Output the (x, y) coordinate of the center of the cell containing the given text.  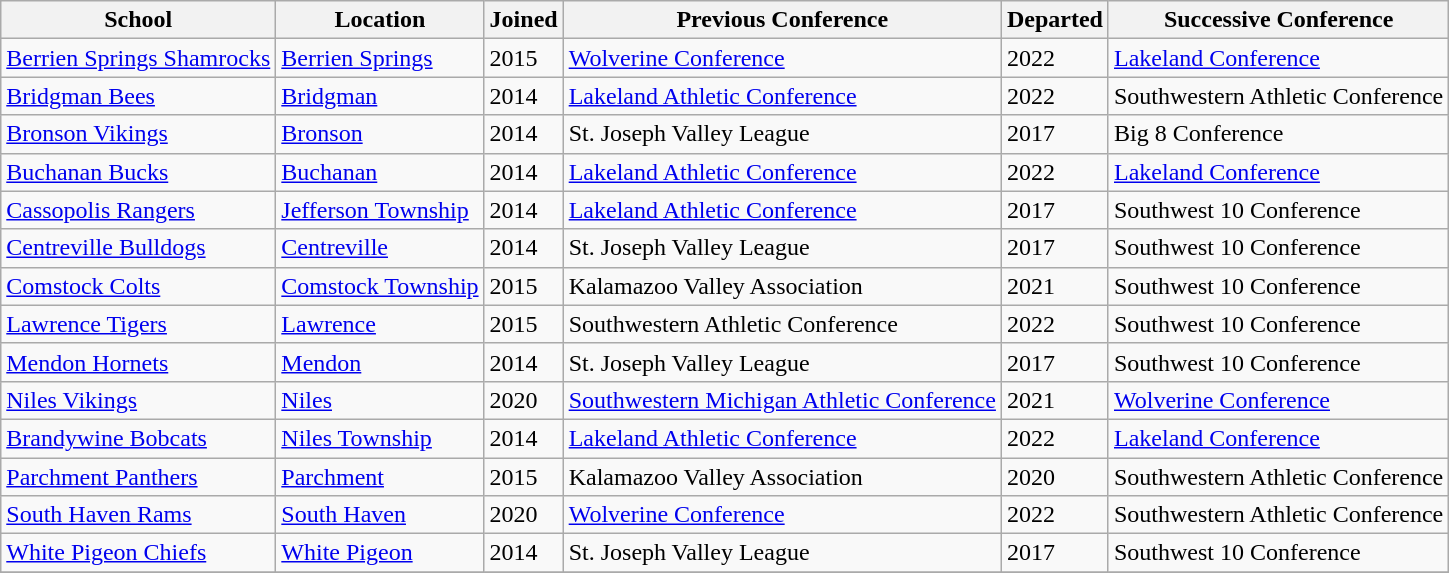
Parchment (380, 477)
Previous Conference (782, 20)
Lawrence (380, 324)
Buchanan Bucks (138, 172)
Centreville Bulldogs (138, 248)
Bridgman Bees (138, 96)
Berrien Springs Shamrocks (138, 58)
South Haven (380, 515)
Niles Vikings (138, 400)
Mendon Hornets (138, 362)
Niles (380, 400)
Niles Township (380, 438)
Bridgman (380, 96)
Parchment Panthers (138, 477)
Departed (1054, 20)
Location (380, 20)
Comstock Township (380, 286)
Big 8 Conference (1278, 134)
Mendon (380, 362)
Southwestern Michigan Athletic Conference (782, 400)
Jefferson Township (380, 210)
Bronson Vikings (138, 134)
Berrien Springs (380, 58)
Brandywine Bobcats (138, 438)
Cassopolis Rangers (138, 210)
White Pigeon Chiefs (138, 553)
Successive Conference (1278, 20)
White Pigeon (380, 553)
Lawrence Tigers (138, 324)
Buchanan (380, 172)
Joined (524, 20)
Centreville (380, 248)
Bronson (380, 134)
Comstock Colts (138, 286)
School (138, 20)
South Haven Rams (138, 515)
